For the text-containing cell, return its midpoint in (x, y) coordinate format. 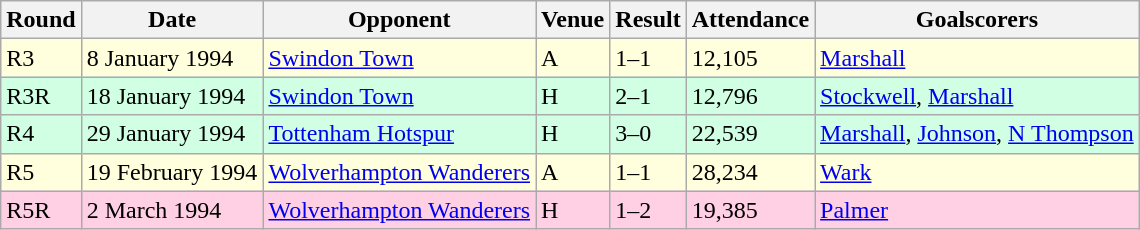
1–2 (648, 210)
Palmer (978, 210)
3–0 (648, 134)
2 March 1994 (172, 210)
R3R (41, 96)
Wark (978, 172)
22,539 (750, 134)
2–1 (648, 96)
12,796 (750, 96)
Round (41, 20)
19 February 1994 (172, 172)
28,234 (750, 172)
Marshall, Johnson, N Thompson (978, 134)
Date (172, 20)
Attendance (750, 20)
R3 (41, 58)
Venue (573, 20)
8 January 1994 (172, 58)
Goalscorers (978, 20)
Result (648, 20)
R5 (41, 172)
12,105 (750, 58)
Opponent (400, 20)
Marshall (978, 58)
29 January 1994 (172, 134)
Tottenham Hotspur (400, 134)
Stockwell, Marshall (978, 96)
R5R (41, 210)
R4 (41, 134)
18 January 1994 (172, 96)
19,385 (750, 210)
